Provide the (X, Y) coordinate of the cell's center where the given text is located.  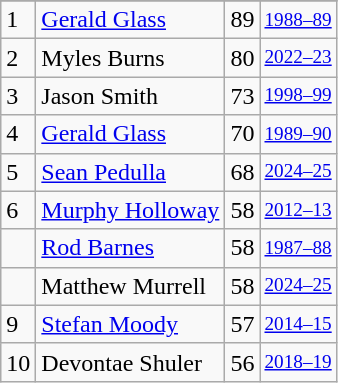
Matthew Murrell (130, 286)
2012–13 (298, 210)
Stefan Moody (130, 324)
1998–99 (298, 96)
89 (242, 20)
Devontae Shuler (130, 362)
3 (18, 96)
80 (242, 58)
Murphy Holloway (130, 210)
Myles Burns (130, 58)
5 (18, 172)
57 (242, 324)
1989–90 (298, 134)
2014–15 (298, 324)
2 (18, 58)
2018–19 (298, 362)
1988–89 (298, 20)
10 (18, 362)
1987–88 (298, 248)
2022–23 (298, 58)
Sean Pedulla (130, 172)
73 (242, 96)
6 (18, 210)
70 (242, 134)
1 (18, 20)
4 (18, 134)
Rod Barnes (130, 248)
9 (18, 324)
Jason Smith (130, 96)
68 (242, 172)
56 (242, 362)
